Return the [X, Y] coordinate for the center point of the cell that contains the specified text.  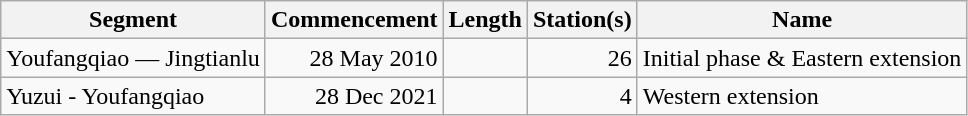
Yuzui - Youfangqiao [134, 96]
28 May 2010 [354, 58]
Western extension [802, 96]
Name [802, 20]
26 [582, 58]
Initial phase & Eastern extension [802, 58]
28 Dec 2021 [354, 96]
Youfangqiao — Jingtianlu [134, 58]
Commencement [354, 20]
Segment [134, 20]
4 [582, 96]
Length [485, 20]
Station(s) [582, 20]
